Find where the given text appears and provide that cell's center as (X, Y) coordinate. 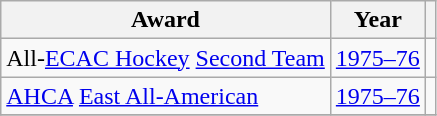
Year (378, 20)
Award (166, 20)
All-ECAC Hockey Second Team (166, 58)
AHCA East All-American (166, 96)
